Identify which cell holds the provided text, then report its [X, Y] central coordinate. 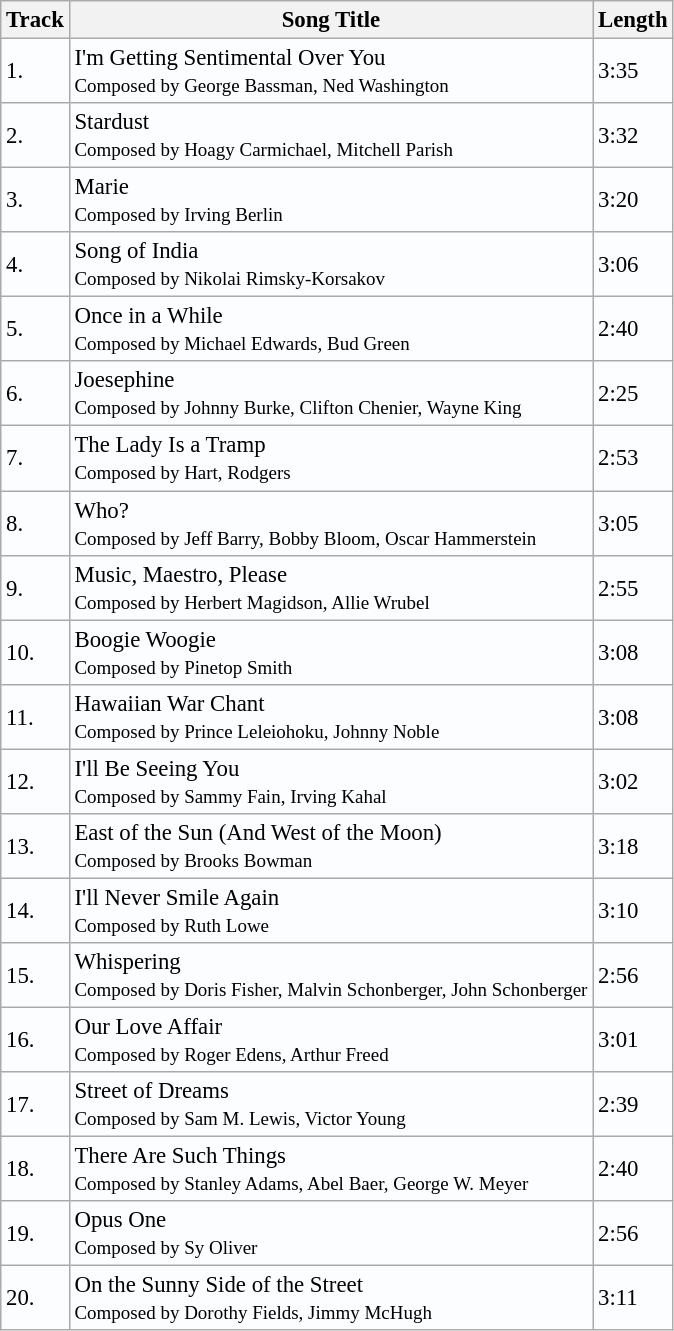
6. [35, 394]
7. [35, 458]
3:20 [633, 200]
2:53 [633, 458]
MarieComposed by Irving Berlin [331, 200]
Once in a WhileComposed by Michael Edwards, Bud Green [331, 330]
Opus One Composed by Sy Oliver [331, 1234]
18. [35, 1170]
3:05 [633, 524]
2. [35, 136]
2:25 [633, 394]
4. [35, 264]
2:39 [633, 1104]
I'll Be Seeing You Composed by Sammy Fain, Irving Kahal [331, 782]
Music, Maestro, Please Composed by Herbert Magidson, Allie Wrubel [331, 588]
3:11 [633, 1298]
5. [35, 330]
16. [35, 1040]
3:01 [633, 1040]
14. [35, 910]
Length [633, 20]
2:55 [633, 588]
8. [35, 524]
On the Sunny Side of the Street Composed by Dorothy Fields, Jimmy McHugh [331, 1298]
Hawaiian War Chant Composed by Prince Leleiohoku, Johnny Noble [331, 716]
There Are Such Things Composed by Stanley Adams, Abel Baer, George W. Meyer [331, 1170]
20. [35, 1298]
3:10 [633, 910]
17. [35, 1104]
13. [35, 846]
The Lady Is a TrampComposed by Hart, Rodgers [331, 458]
3:32 [633, 136]
Song Title [331, 20]
Song of IndiaComposed by Nikolai Rimsky-Korsakov [331, 264]
Street of Dreams Composed by Sam M. Lewis, Victor Young [331, 1104]
3. [35, 200]
3:35 [633, 72]
Our Love Affair Composed by Roger Edens, Arthur Freed [331, 1040]
9. [35, 588]
Who?Composed by Jeff Barry, Bobby Bloom, Oscar Hammerstein [331, 524]
East of the Sun (And West of the Moon) Composed by Brooks Bowman [331, 846]
10. [35, 652]
Boogie Woogie Composed by Pinetop Smith [331, 652]
12. [35, 782]
I'm Getting Sentimental Over YouComposed by George Bassman, Ned Washington [331, 72]
3:18 [633, 846]
3:02 [633, 782]
1. [35, 72]
15. [35, 976]
JoesephineComposed by Johnny Burke, Clifton Chenier, Wayne King [331, 394]
StardustComposed by Hoagy Carmichael, Mitchell Parish [331, 136]
3:06 [633, 264]
Track [35, 20]
11. [35, 716]
19. [35, 1234]
I'll Never Smile Again Composed by Ruth Lowe [331, 910]
Whispering Composed by Doris Fisher, Malvin Schonberger, John Schonberger [331, 976]
